Output the [x, y] coordinate of the center of the cell containing the given text.  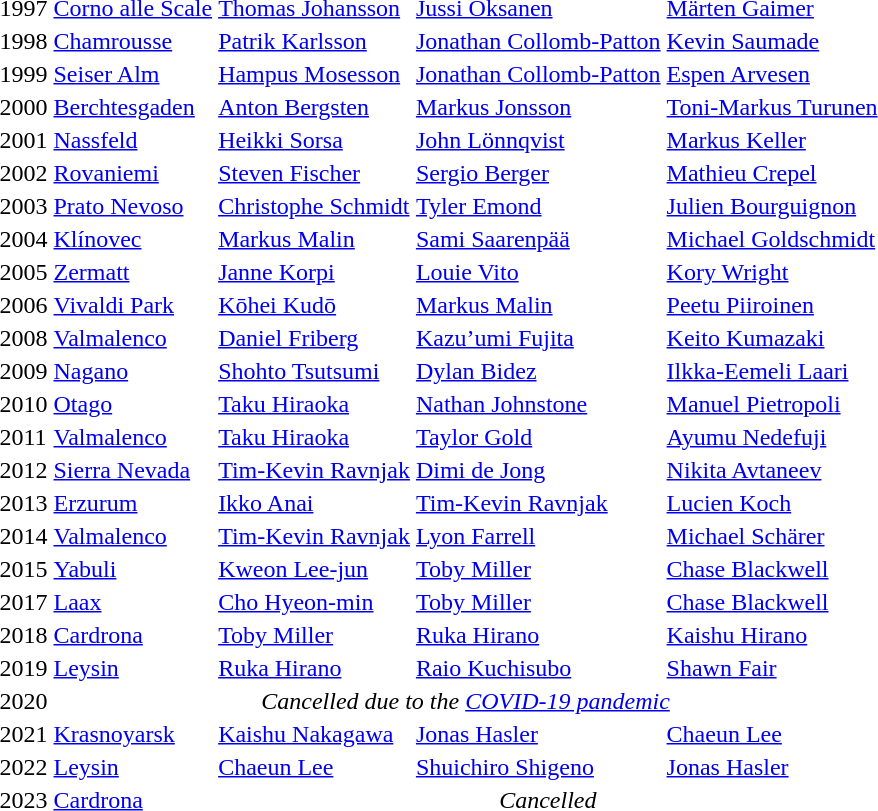
Tyler Emond [538, 206]
Chaeun Lee [314, 767]
Cardrona [133, 635]
Lyon Farrell [538, 536]
Heikki Sorsa [314, 140]
Vivaldi Park [133, 305]
Kweon Lee-jun [314, 569]
Erzurum [133, 503]
Chamrousse [133, 41]
Seiser Alm [133, 74]
Berchtesgaden [133, 107]
Nassfeld [133, 140]
Hampus Mosesson [314, 74]
Yabuli [133, 569]
Ikko Anai [314, 503]
Anton Bergsten [314, 107]
Taylor Gold [538, 437]
Zermatt [133, 272]
Dimi de Jong [538, 470]
Shohto Tsutsumi [314, 371]
Prato Nevoso [133, 206]
Kaishu Nakagawa [314, 734]
Christophe Schmidt [314, 206]
Kazu’umi Fujita [538, 338]
Markus Jonsson [538, 107]
Janne Korpi [314, 272]
Nathan Johnstone [538, 404]
Louie Vito [538, 272]
Dylan Bidez [538, 371]
Klínovec [133, 239]
Shuichiro Shigeno [538, 767]
Nagano [133, 371]
Rovaniemi [133, 173]
Sergio Berger [538, 173]
Raio Kuchisubo [538, 668]
Laax [133, 602]
Sierra Nevada [133, 470]
Kōhei Kudō [314, 305]
Daniel Friberg [314, 338]
Otago [133, 404]
Steven Fischer [314, 173]
Patrik Karlsson [314, 41]
Sami Saarenpää [538, 239]
Cho Hyeon-min [314, 602]
Krasnoyarsk [133, 734]
Jonas Hasler [538, 734]
John Lönnqvist [538, 140]
